Identify which cell holds the provided text, then report its (x, y) central coordinate. 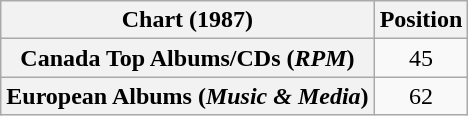
Chart (1987) (188, 20)
European Albums (Music & Media) (188, 96)
45 (421, 58)
Canada Top Albums/CDs (RPM) (188, 58)
62 (421, 96)
Position (421, 20)
